Scan for the cell matching the given text and deliver its [x, y] coordinate at center. 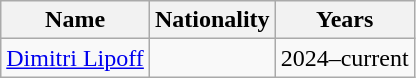
Name [76, 20]
2024–current [344, 58]
Dimitri Lipoff [76, 58]
Nationality [212, 20]
Years [344, 20]
